Locate the cell with the specified text and output its [x, y] center coordinate. 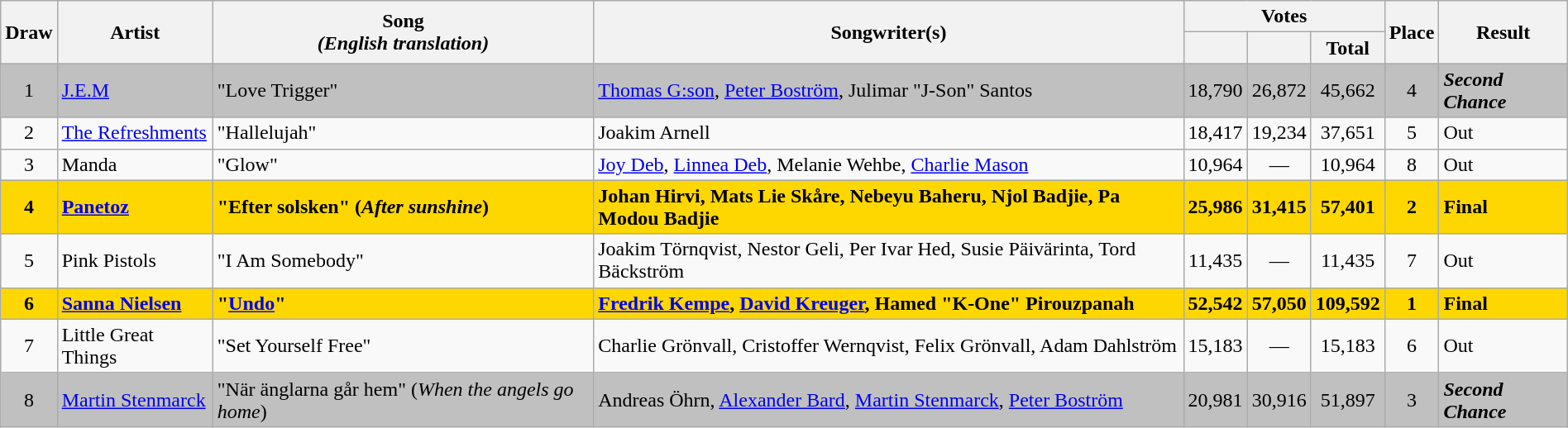
"Glow" [403, 164]
Joy Deb, Linnea Deb, Melanie Wehbe, Charlie Mason [888, 164]
Fredrik Kempe, David Kreuger, Hamed "K-One" Pirouzpanah [888, 303]
25,986 [1216, 207]
Johan Hirvi, Mats Lie Skåre, Nebeyu Baheru, Njol Badjie, Pa Modou Badjie [888, 207]
Thomas G:son, Peter Boström, Julimar "J-Son" Santos [888, 91]
"Efter solsken" (After sunshine) [403, 207]
Result [1503, 32]
Joakim Arnell [888, 133]
37,651 [1348, 133]
Andreas Öhrn, Alexander Bard, Martin Stenmarck, Peter Boström [888, 400]
Place [1412, 32]
Song(English translation) [403, 32]
Songwriter(s) [888, 32]
Charlie Grönvall, Cristoffer Wernqvist, Felix Grönvall, Adam Dahlström [888, 345]
Martin Stenmarck [135, 400]
31,415 [1279, 207]
Sanna Nielsen [135, 303]
109,592 [1348, 303]
Total [1348, 48]
"Hallelujah" [403, 133]
"Undo" [403, 303]
45,662 [1348, 91]
"I Am Somebody" [403, 261]
18,790 [1216, 91]
Artist [135, 32]
Joakim Törnqvist, Nestor Geli, Per Ivar Hed, Susie Päivärinta, Tord Bäckström [888, 261]
The Refreshments [135, 133]
Draw [29, 32]
J.E.M [135, 91]
18,417 [1216, 133]
51,897 [1348, 400]
"Love Trigger" [403, 91]
Votes [1284, 17]
"Set Yourself Free" [403, 345]
30,916 [1279, 400]
Little Great Things [135, 345]
26,872 [1279, 91]
Pink Pistols [135, 261]
57,050 [1279, 303]
52,542 [1216, 303]
19,234 [1279, 133]
Manda [135, 164]
"När änglarna går hem" (When the angels go home) [403, 400]
20,981 [1216, 400]
57,401 [1348, 207]
Panetoz [135, 207]
